Output the [x, y] coordinate of the center of the cell containing the given text.  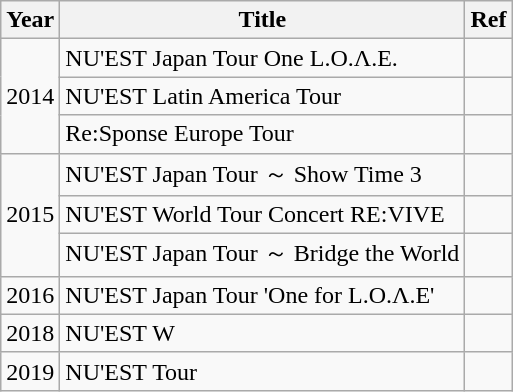
Re:Sponse Europe Tour [262, 134]
2016 [30, 295]
NU'EST Latin America Tour [262, 96]
NU'EST Japan Tour ～ Bridge the World [262, 256]
NU'EST World Tour Concert RE:VIVE [262, 215]
NU'EST Japan Tour 'One for L.O.Λ.E' [262, 295]
Year [30, 20]
Ref [488, 20]
2018 [30, 333]
NU'EST Tour [262, 371]
2014 [30, 96]
NU'EST Japan Tour One L.O.Λ.E. [262, 58]
2019 [30, 371]
NU'EST W [262, 333]
NU'EST Japan Tour ～ Show Time 3 [262, 174]
Title [262, 20]
2015 [30, 214]
